Return the [X, Y] coordinate for the center point of the cell that contains the specified text.  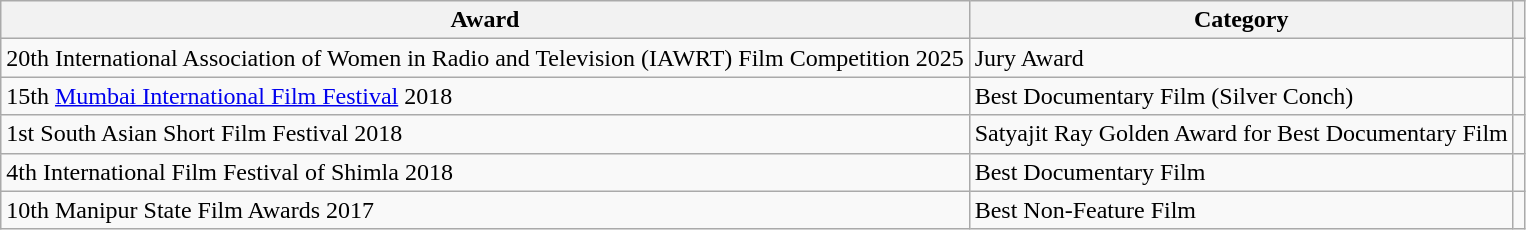
15th Mumbai International Film Festival 2018 [485, 96]
Best Documentary Film (Silver Conch) [1241, 96]
1st South Asian Short Film Festival 2018 [485, 134]
10th Manipur State Film Awards 2017 [485, 210]
Best Non-Feature Film [1241, 210]
20th International Association of Women in Radio and Television (IAWRT) Film Competition 2025 [485, 58]
Satyajit Ray Golden Award for Best Documentary Film [1241, 134]
Best Documentary Film [1241, 172]
Jury Award [1241, 58]
Category [1241, 20]
Award [485, 20]
4th International Film Festival of Shimla 2018 [485, 172]
